Output the [X, Y] coordinate of the center of the cell containing the given text.  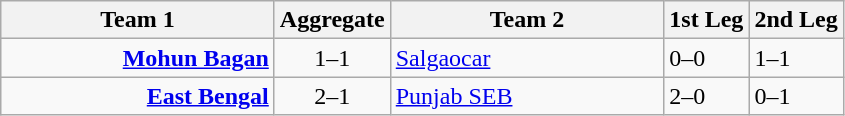
2–1 [332, 96]
East Bengal [138, 96]
Aggregate [332, 20]
Salgaocar [527, 58]
2nd Leg [796, 20]
Team 2 [527, 20]
Punjab SEB [527, 96]
Team 1 [138, 20]
0–1 [796, 96]
2–0 [706, 96]
0–0 [706, 58]
1st Leg [706, 20]
Mohun Bagan [138, 58]
